Provide the (X, Y) coordinate of the cell's center where the given text is located.  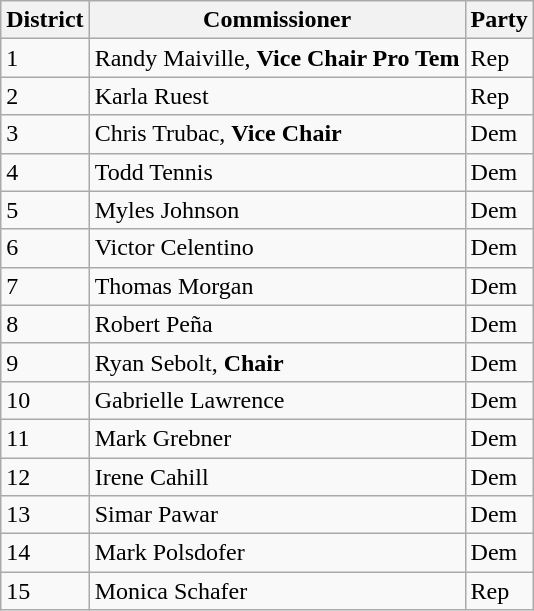
5 (45, 210)
7 (45, 286)
Gabrielle Lawrence (277, 400)
15 (45, 591)
Mark Grebner (277, 438)
14 (45, 553)
1 (45, 58)
11 (45, 438)
13 (45, 515)
10 (45, 400)
Randy Maiville, Vice Chair Pro Tem (277, 58)
Karla Ruest (277, 96)
Ryan Sebolt, Chair (277, 362)
Chris Trubac, Vice Chair (277, 134)
District (45, 20)
6 (45, 248)
3 (45, 134)
Irene Cahill (277, 477)
Myles Johnson (277, 210)
Todd Tennis (277, 172)
Monica Schafer (277, 591)
8 (45, 324)
Party (499, 20)
Mark Polsdofer (277, 553)
Thomas Morgan (277, 286)
Victor Celentino (277, 248)
Robert Peña (277, 324)
2 (45, 96)
Simar Pawar (277, 515)
12 (45, 477)
Commissioner (277, 20)
9 (45, 362)
4 (45, 172)
